Identify which cell holds the provided text, then report its (X, Y) central coordinate. 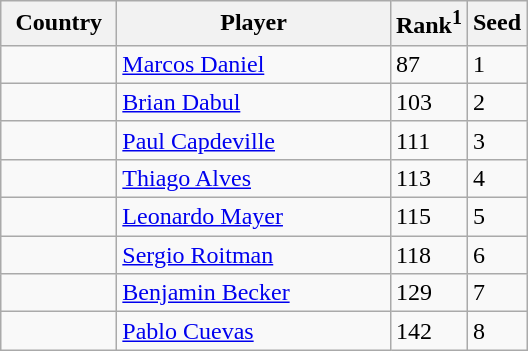
115 (428, 217)
87 (428, 64)
Player (254, 24)
5 (496, 217)
6 (496, 255)
Seed (496, 24)
142 (428, 331)
2 (496, 102)
Leonardo Mayer (254, 217)
Paul Capdeville (254, 140)
129 (428, 293)
Thiago Alves (254, 178)
118 (428, 255)
3 (496, 140)
Country (59, 24)
Rank1 (428, 24)
8 (496, 331)
4 (496, 178)
1 (496, 64)
103 (428, 102)
Marcos Daniel (254, 64)
111 (428, 140)
Sergio Roitman (254, 255)
7 (496, 293)
Pablo Cuevas (254, 331)
Brian Dabul (254, 102)
113 (428, 178)
Benjamin Becker (254, 293)
